Return (x, y) of the center of cell containing provided text 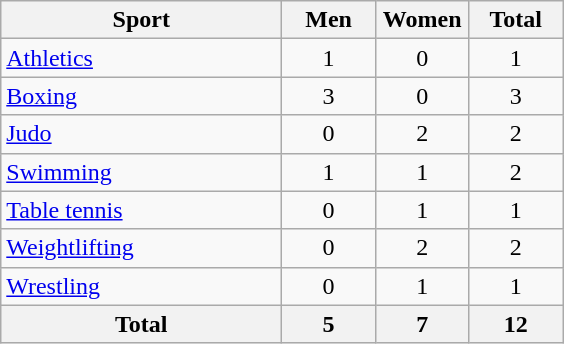
Swimming (142, 172)
7 (422, 324)
5 (329, 324)
Weightlifting (142, 248)
Judo (142, 134)
Athletics (142, 58)
Boxing (142, 96)
Sport (142, 20)
Table tennis (142, 210)
Men (329, 20)
Wrestling (142, 286)
12 (516, 324)
Women (422, 20)
